Search for the cell housing the specified text and yield its (x, y) center coordinate. 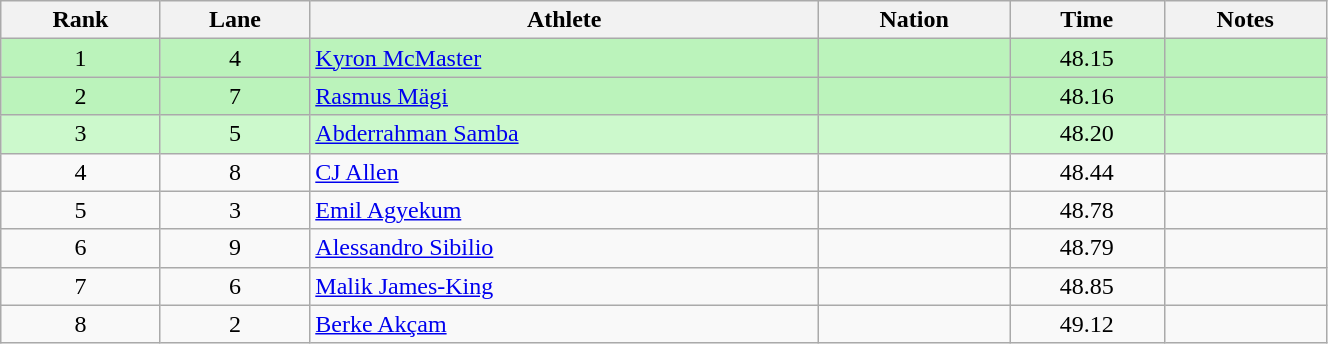
Rank (80, 20)
Lane (235, 20)
48.44 (1087, 172)
1 (80, 58)
48.20 (1087, 134)
Malik James-King (564, 286)
Kyron McMaster (564, 58)
Berke Akçam (564, 324)
48.78 (1087, 210)
48.79 (1087, 248)
CJ Allen (564, 172)
Nation (914, 20)
Alessandro Sibilio (564, 248)
9 (235, 248)
Abderrahman Samba (564, 134)
Notes (1245, 20)
Emil Agyekum (564, 210)
48.85 (1087, 286)
Rasmus Mägi (564, 96)
Athlete (564, 20)
49.12 (1087, 324)
48.15 (1087, 58)
48.16 (1087, 96)
Time (1087, 20)
